Capture the cell that displays the provided text and extract its [x, y] central coordinate. 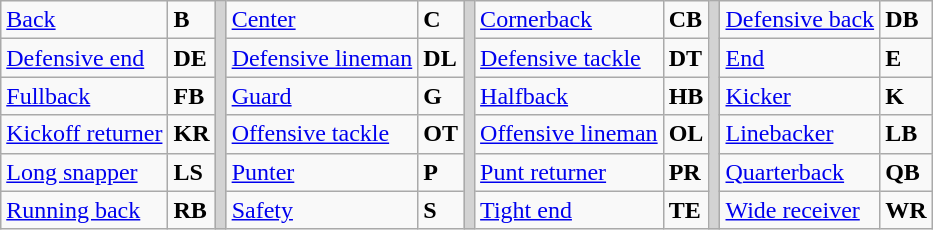
OL [686, 134]
DL [441, 58]
DE [192, 58]
FB [192, 96]
QB [906, 172]
CB [686, 20]
Kickoff returner [84, 134]
Running back [84, 210]
Kicker [800, 96]
G [441, 96]
HB [686, 96]
End [800, 58]
DB [906, 20]
Back [84, 20]
Guard [322, 96]
Defensive back [800, 20]
OT [441, 134]
Punter [322, 172]
LS [192, 172]
Linebacker [800, 134]
K [906, 96]
Long snapper [84, 172]
Wide receiver [800, 210]
Offensive lineman [570, 134]
Offensive tackle [322, 134]
P [441, 172]
WR [906, 210]
B [192, 20]
Defensive lineman [322, 58]
KR [192, 134]
LB [906, 134]
Safety [322, 210]
Fullback [84, 96]
Punt returner [570, 172]
E [906, 58]
S [441, 210]
RB [192, 210]
TE [686, 210]
Tight end [570, 210]
C [441, 20]
Cornerback [570, 20]
Quarterback [800, 172]
DT [686, 58]
PR [686, 172]
Halfback [570, 96]
Center [322, 20]
Defensive end [84, 58]
Defensive tackle [570, 58]
